Detect which cell encompasses the target text, then output its [X, Y] center coordinate. 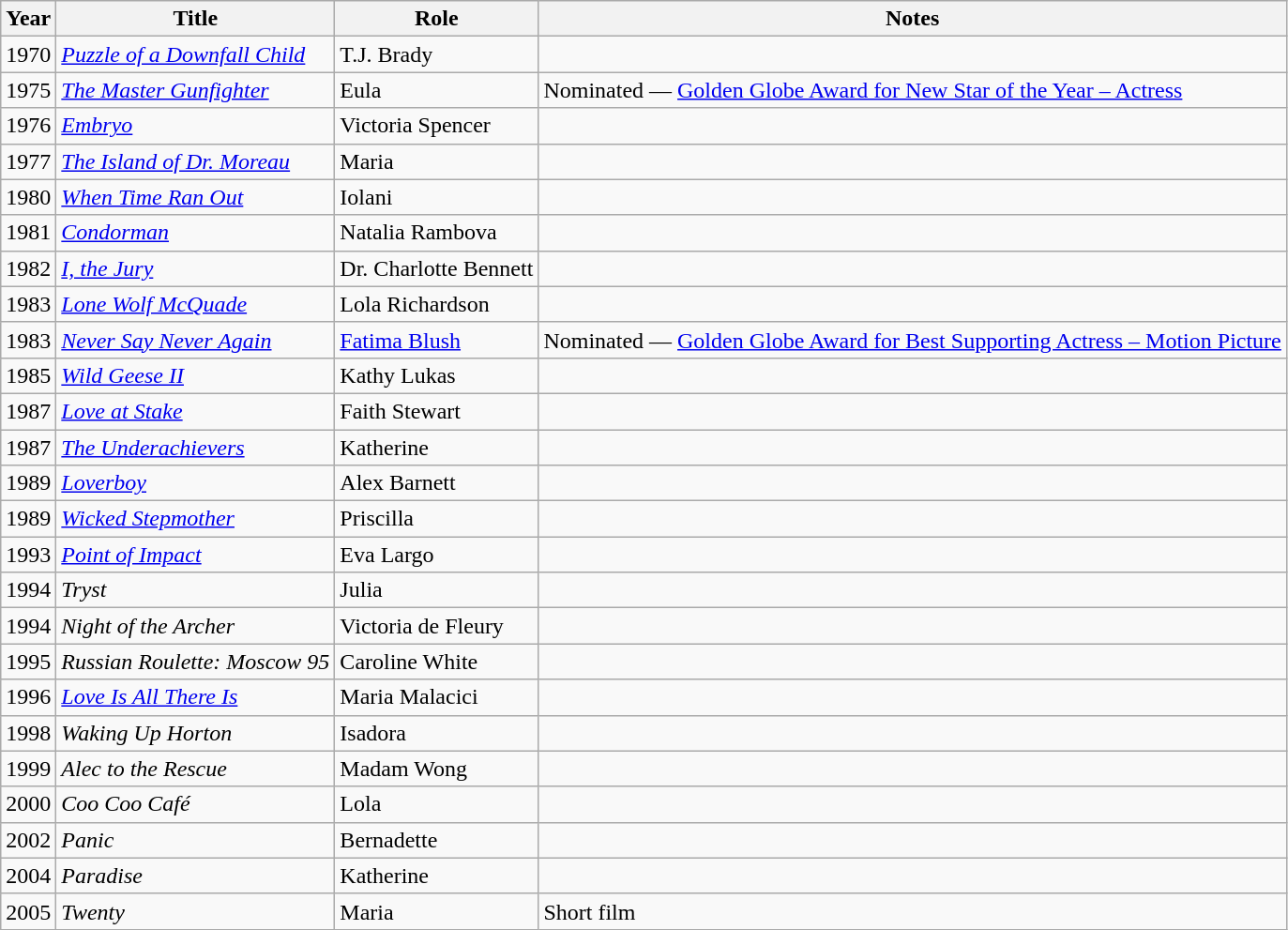
Short film [912, 911]
Embryo [195, 126]
Nominated — Golden Globe Award for New Star of the Year – Actress [912, 90]
Isadora [437, 733]
Love at Stake [195, 411]
Russian Roulette: Moscow 95 [195, 662]
Bernadette [437, 840]
Faith Stewart [437, 411]
Lone Wolf McQuade [195, 304]
1982 [28, 268]
2004 [28, 876]
1981 [28, 233]
Eva Largo [437, 555]
1980 [28, 197]
Maria Malacici [437, 697]
Wild Geese II [195, 375]
2005 [28, 911]
Year [28, 19]
Role [437, 19]
Waking Up Horton [195, 733]
Lola Richardson [437, 304]
Alex Barnett [437, 483]
Lola [437, 804]
2002 [28, 840]
Kathy Lukas [437, 375]
Tryst [195, 590]
Never Say Never Again [195, 340]
The Island of Dr. Moreau [195, 161]
Love Is All There Is [195, 697]
1975 [28, 90]
Fatima Blush [437, 340]
Condorman [195, 233]
Dr. Charlotte Bennett [437, 268]
The Master Gunfighter [195, 90]
Iolani [437, 197]
Point of Impact [195, 555]
Panic [195, 840]
Julia [437, 590]
Victoria de Fleury [437, 626]
Paradise [195, 876]
I, the Jury [195, 268]
When Time Ran Out [195, 197]
T.J. Brady [437, 54]
1995 [28, 662]
2000 [28, 804]
Night of the Archer [195, 626]
1996 [28, 697]
The Underachievers [195, 448]
Caroline White [437, 662]
1976 [28, 126]
1970 [28, 54]
Alec to the Rescue [195, 769]
1998 [28, 733]
Coo Coo Café [195, 804]
1985 [28, 375]
Puzzle of a Downfall Child [195, 54]
Notes [912, 19]
Priscilla [437, 519]
Wicked Stepmother [195, 519]
Title [195, 19]
Natalia Rambova [437, 233]
Victoria Spencer [437, 126]
1999 [28, 769]
Eula [437, 90]
1977 [28, 161]
Loverboy [195, 483]
Madam Wong [437, 769]
Twenty [195, 911]
1993 [28, 555]
Nominated — Golden Globe Award for Best Supporting Actress – Motion Picture [912, 340]
